Return (x, y) of the center of cell containing provided text 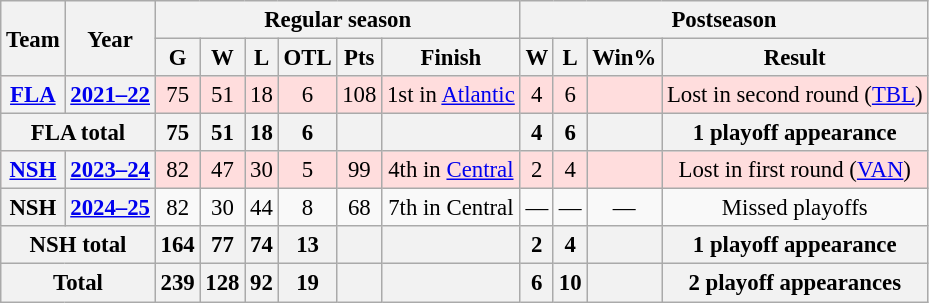
NSH total (78, 245)
FLA (33, 95)
Regular season (338, 20)
5 (308, 170)
Year (110, 38)
1st in Atlantic (451, 95)
OTL (308, 58)
13 (308, 245)
Result (795, 58)
68 (360, 208)
2 playoff appearances (795, 283)
2021–22 (110, 95)
128 (222, 283)
92 (262, 283)
Finish (451, 58)
10 (570, 283)
Postseason (724, 20)
Win% (624, 58)
4th in Central (451, 170)
FLA total (78, 133)
Total (78, 283)
8 (308, 208)
99 (360, 170)
239 (178, 283)
108 (360, 95)
Team (33, 38)
Missed playoffs (795, 208)
G (178, 58)
Lost in first round (VAN) (795, 170)
74 (262, 245)
Pts (360, 58)
19 (308, 283)
164 (178, 245)
44 (262, 208)
2023–24 (110, 170)
47 (222, 170)
7th in Central (451, 208)
2024–25 (110, 208)
77 (222, 245)
Lost in second round (TBL) (795, 95)
